Return [x, y] of the center of cell containing provided text 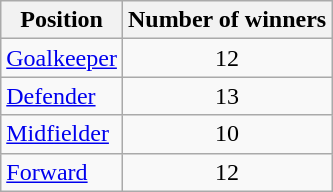
Position [62, 20]
Number of winners [226, 20]
13 [226, 96]
Defender [62, 96]
Forward [62, 172]
Goalkeeper [62, 58]
Midfielder [62, 134]
10 [226, 134]
